Output the (X, Y) coordinate of the center of the cell containing the given text.  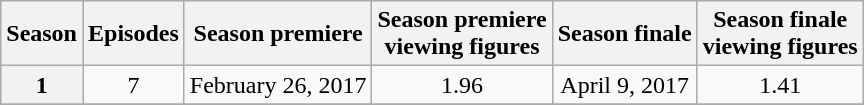
7 (133, 85)
Episodes (133, 34)
1 (42, 85)
April 9, 2017 (624, 85)
Season finale viewing figures (780, 34)
Season premiere (278, 34)
1.41 (780, 85)
Season finale (624, 34)
Season (42, 34)
Season premiere viewing figures (462, 34)
February 26, 2017 (278, 85)
1.96 (462, 85)
